From the cell containing the given text, extract its center point as (x, y) coordinate. 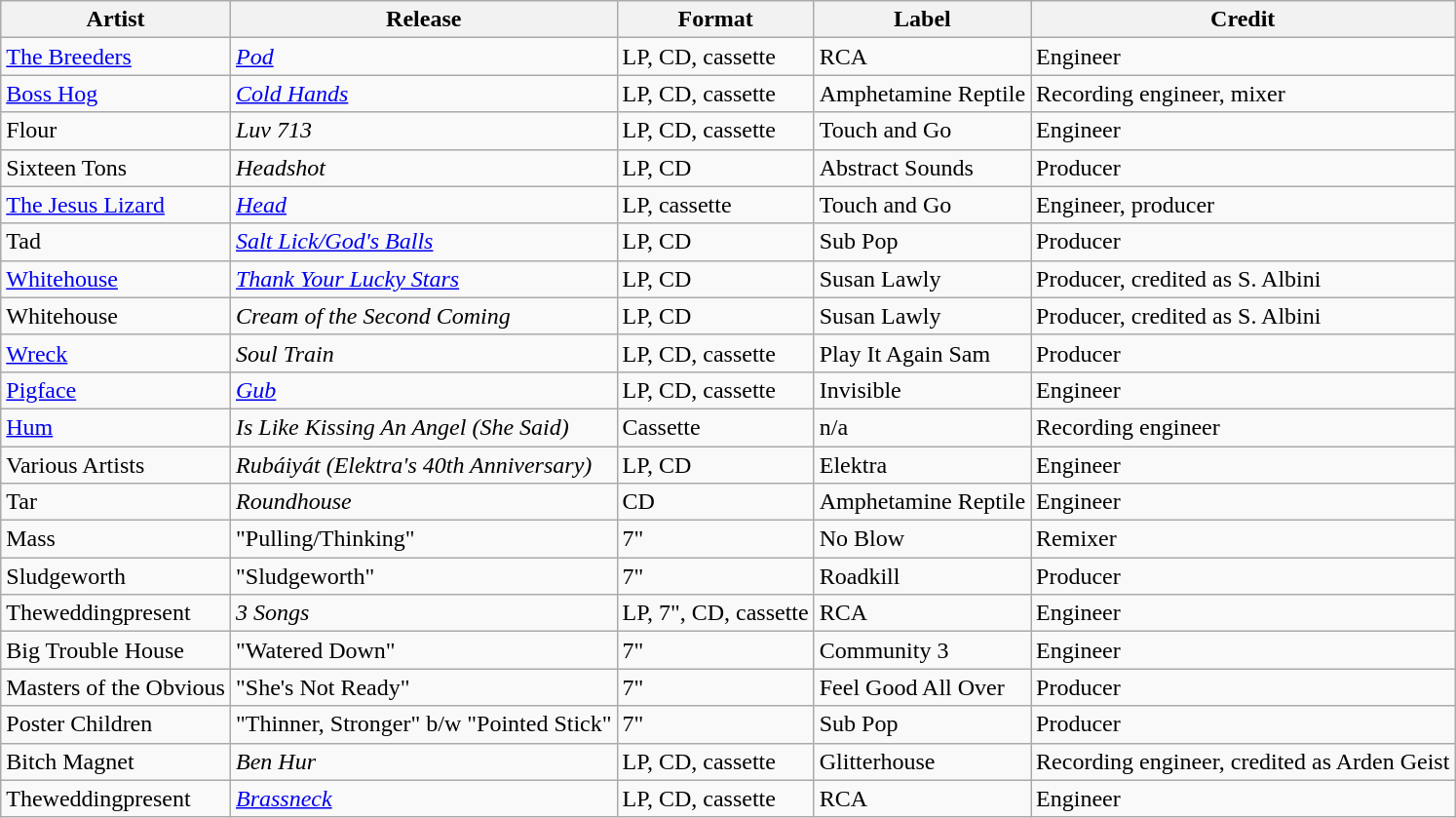
LP, cassette (715, 205)
Is Like Kissing An Angel (She Said) (423, 427)
"Pulling/Thinking" (423, 539)
Salt Lick/God's Balls (423, 242)
3 Songs (423, 613)
CD (715, 502)
Soul Train (423, 353)
Invisible (922, 390)
Engineer, producer (1244, 205)
Recording engineer, credited as Arden Geist (1244, 761)
Pod (423, 57)
Feel Good All Over (922, 687)
Headshot (423, 168)
Thank Your Lucky Stars (423, 279)
"She's Not Ready" (423, 687)
Recording engineer, mixer (1244, 94)
Remixer (1244, 539)
Sludgeworth (116, 576)
n/a (922, 427)
Flour (116, 131)
Glitterhouse (922, 761)
Luv 713 (423, 131)
Mass (116, 539)
Bitch Magnet (116, 761)
Tad (116, 242)
Tar (116, 502)
Format (715, 19)
Label (922, 19)
Abstract Sounds (922, 168)
Cream of the Second Coming (423, 316)
Credit (1244, 19)
Cassette (715, 427)
Community 3 (922, 650)
Elektra (922, 465)
Boss Hog (116, 94)
Sixteen Tons (116, 168)
Masters of the Obvious (116, 687)
Big Trouble House (116, 650)
Rubáiyát (Elektra's 40th Anniversary) (423, 465)
Artist (116, 19)
Recording engineer (1244, 427)
Poster Children (116, 724)
Ben Hur (423, 761)
Gub (423, 390)
"Sludgeworth" (423, 576)
The Breeders (116, 57)
Hum (116, 427)
Wreck (116, 353)
Pigface (116, 390)
Brassneck (423, 799)
Roundhouse (423, 502)
Head (423, 205)
Play It Again Sam (922, 353)
Various Artists (116, 465)
Release (423, 19)
"Watered Down" (423, 650)
"Thinner, Stronger" b/w "Pointed Stick" (423, 724)
The Jesus Lizard (116, 205)
LP, 7", CD, cassette (715, 613)
Roadkill (922, 576)
No Blow (922, 539)
Cold Hands (423, 94)
